Detect which cell encompasses the target text, then output its (X, Y) center coordinate. 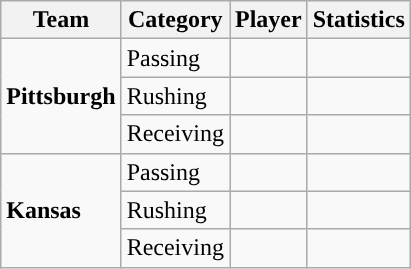
Team (61, 20)
Pittsburgh (61, 96)
Category (175, 20)
Statistics (358, 20)
Kansas (61, 210)
Player (269, 20)
